Capture the cell that displays the provided text and extract its (X, Y) central coordinate. 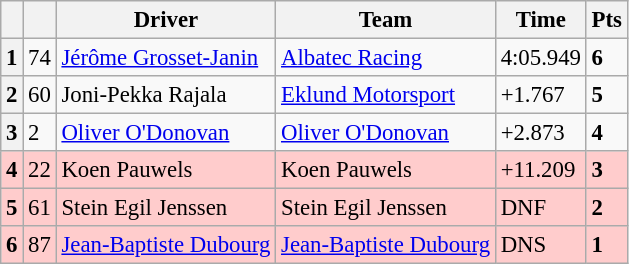
+11.209 (540, 170)
Time (540, 20)
87 (40, 245)
DNS (540, 245)
Team (386, 20)
DNF (540, 208)
Joni-Pekka Rajala (166, 95)
60 (40, 95)
Albatec Racing (386, 58)
+1.767 (540, 95)
74 (40, 58)
Pts (606, 20)
+2.873 (540, 133)
4:05.949 (540, 58)
61 (40, 208)
Eklund Motorsport (386, 95)
22 (40, 170)
Jérôme Grosset-Janin (166, 58)
Driver (166, 20)
